Identify which cell holds the provided text, then report its (X, Y) central coordinate. 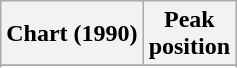
Chart (1990) (72, 34)
Peakposition (189, 34)
